Output the [x, y] coordinate of the center of the cell containing the given text.  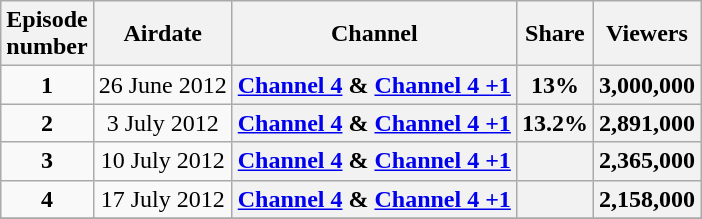
1 [47, 85]
2 [47, 123]
3,000,000 [646, 85]
Airdate [162, 34]
Channel [374, 34]
2,891,000 [646, 123]
Share [554, 34]
26 June 2012 [162, 85]
13.2% [554, 123]
3 July 2012 [162, 123]
13% [554, 85]
Viewers [646, 34]
2,365,000 [646, 161]
17 July 2012 [162, 199]
3 [47, 161]
4 [47, 199]
10 July 2012 [162, 161]
2,158,000 [646, 199]
Episodenumber [47, 34]
